Capture the cell that displays the provided text and extract its (X, Y) central coordinate. 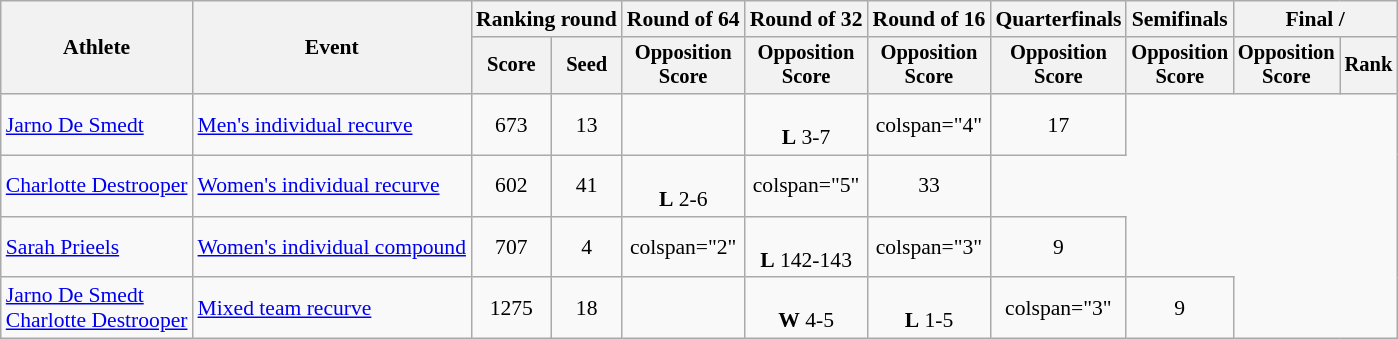
Ranking round (546, 19)
colspan="2" (684, 248)
Sarah Prieels (97, 248)
673 (512, 124)
W 4-5 (806, 308)
Seed (587, 66)
17 (1058, 124)
33 (928, 186)
1275 (512, 308)
Score (512, 66)
707 (512, 248)
Men's individual recurve (332, 124)
602 (512, 186)
Athlete (97, 48)
Jarno De SmedtCharlotte Destrooper (97, 308)
18 (587, 308)
Event (332, 48)
Final / (1315, 19)
Quarterfinals (1058, 19)
Women's individual recurve (332, 186)
colspan="5" (806, 186)
L 2-6 (684, 186)
Round of 64 (684, 19)
L 142-143 (806, 248)
L 1-5 (928, 308)
Round of 32 (806, 19)
Semifinals (1180, 19)
4 (587, 248)
13 (587, 124)
Jarno De Smedt (97, 124)
L 3-7 (806, 124)
41 (587, 186)
Round of 16 (928, 19)
colspan="4" (928, 124)
Mixed team recurve (332, 308)
Charlotte Destrooper (97, 186)
Rank (1369, 66)
Women's individual compound (332, 248)
